Capture the cell that displays the provided text and extract its (x, y) central coordinate. 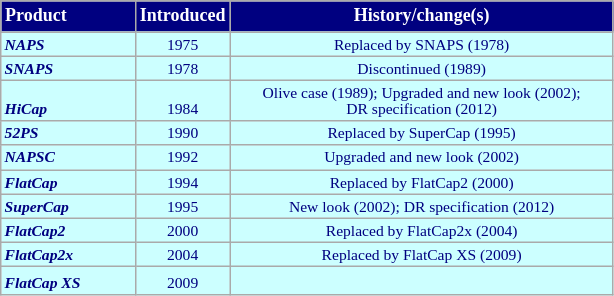
Replaced by SNAPS (1978) (422, 44)
SuperCap (68, 206)
Discontinued (1989) (422, 69)
Product (68, 16)
FlatCap2x (68, 255)
HiCap (68, 102)
New look (2002); DR specification (2012) (422, 206)
NAPSC (68, 158)
Introduced (182, 16)
1994 (182, 182)
Replaced by FlatCap XS (2009) (422, 255)
1990 (182, 134)
FlatCap XS (68, 282)
2009 (182, 282)
52PS (68, 134)
1992 (182, 158)
Olive case (1989); Upgraded and new look (2002); DR specification (2012) (422, 102)
History/change(s) (422, 16)
SNAPS (68, 69)
FlatCap (68, 182)
1975 (182, 44)
FlatCap2 (68, 230)
NAPS (68, 44)
Replaced by FlatCap2x (2004) (422, 230)
1995 (182, 206)
1984 (182, 102)
2000 (182, 230)
2004 (182, 255)
Upgraded and new look (2002) (422, 158)
Replaced by FlatCap2 (2000) (422, 182)
1978 (182, 69)
Replaced by SuperCap (1995) (422, 134)
